Locate the cell with the specified text and output its (X, Y) center coordinate. 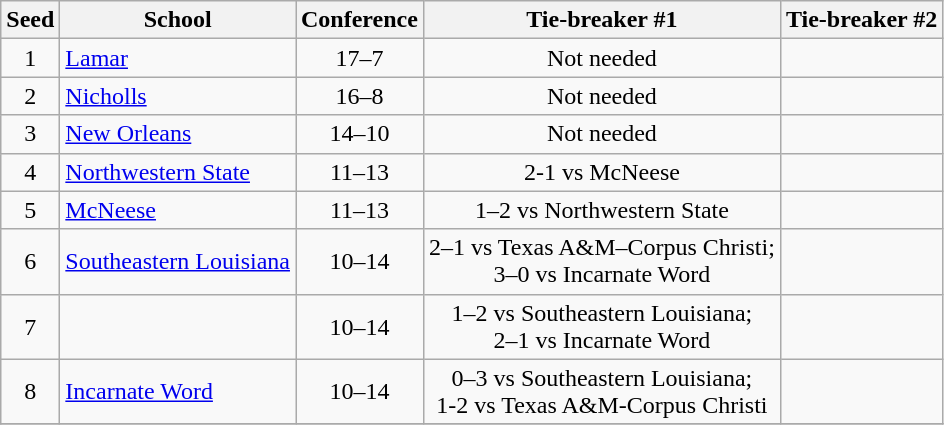
1–2 vs Northwestern State (602, 210)
2–1 vs Texas A&M–Corpus Christi;3–0 vs Incarnate Word (602, 262)
0–3 vs Southeastern Louisiana;1-2 vs Texas A&M-Corpus Christi (602, 392)
1–2 vs Southeastern Louisiana;2–1 vs Incarnate Word (602, 326)
17–7 (360, 58)
Incarnate Word (178, 392)
4 (30, 172)
Nicholls (178, 96)
Tie-breaker #2 (861, 20)
Tie-breaker #1 (602, 20)
6 (30, 262)
2-1 vs McNeese (602, 172)
3 (30, 134)
2 (30, 96)
7 (30, 326)
McNeese (178, 210)
School (178, 20)
Lamar (178, 58)
16–8 (360, 96)
5 (30, 210)
8 (30, 392)
Conference (360, 20)
14–10 (360, 134)
1 (30, 58)
New Orleans (178, 134)
Southeastern Louisiana (178, 262)
Northwestern State (178, 172)
Seed (30, 20)
